Search for the cell housing the specified text and yield its [x, y] center coordinate. 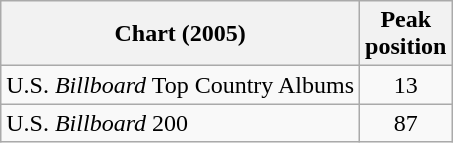
13 [406, 85]
Peakposition [406, 34]
Chart (2005) [180, 34]
87 [406, 123]
U.S. Billboard 200 [180, 123]
U.S. Billboard Top Country Albums [180, 85]
